Return the (x, y) coordinate for the center point of the cell that contains the specified text.  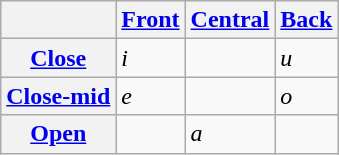
i (150, 58)
Open (58, 134)
u (306, 58)
o (306, 96)
a (230, 134)
e (150, 96)
Close-mid (58, 96)
Front (150, 20)
Back (306, 20)
Central (230, 20)
Close (58, 58)
